Determine the (x, y) coordinate at the center of the cell enclosing the given text.  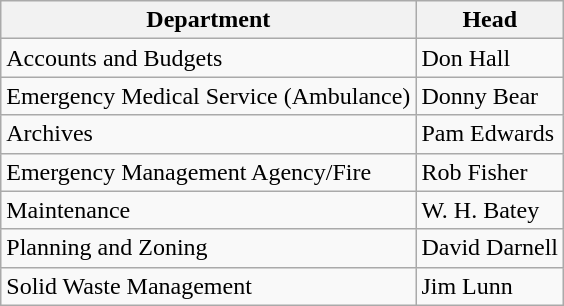
Archives (208, 134)
Jim Lunn (490, 286)
Emergency Medical Service (Ambulance) (208, 96)
Maintenance (208, 210)
Solid Waste Management (208, 286)
Donny Bear (490, 96)
Accounts and Budgets (208, 58)
Planning and Zoning (208, 248)
Pam Edwards (490, 134)
Head (490, 20)
Don Hall (490, 58)
Department (208, 20)
David Darnell (490, 248)
Rob Fisher (490, 172)
W. H. Batey (490, 210)
Emergency Management Agency/Fire (208, 172)
